Pinpoint the cell where the given text exists, returning its (x, y) midpoint coordinate. 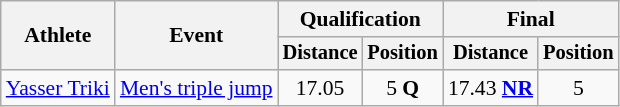
Men's triple jump (196, 88)
Final (531, 19)
Qualification (360, 19)
17.43 NR (490, 88)
Athlete (58, 36)
17.05 (320, 88)
5 Q (402, 88)
Event (196, 36)
5 (578, 88)
Yasser Triki (58, 88)
